Output the (x, y) coordinate of the center of the cell containing the given text.  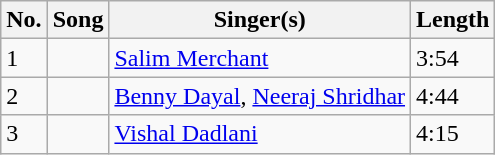
Vishal Dadlani (260, 134)
3 (24, 134)
4:15 (453, 134)
Length (453, 20)
Singer(s) (260, 20)
No. (24, 20)
Salim Merchant (260, 58)
Benny Dayal, Neeraj Shridhar (260, 96)
2 (24, 96)
4:44 (453, 96)
3:54 (453, 58)
Song (78, 20)
1 (24, 58)
